Scan for the cell matching the given text and deliver its [X, Y] coordinate at center. 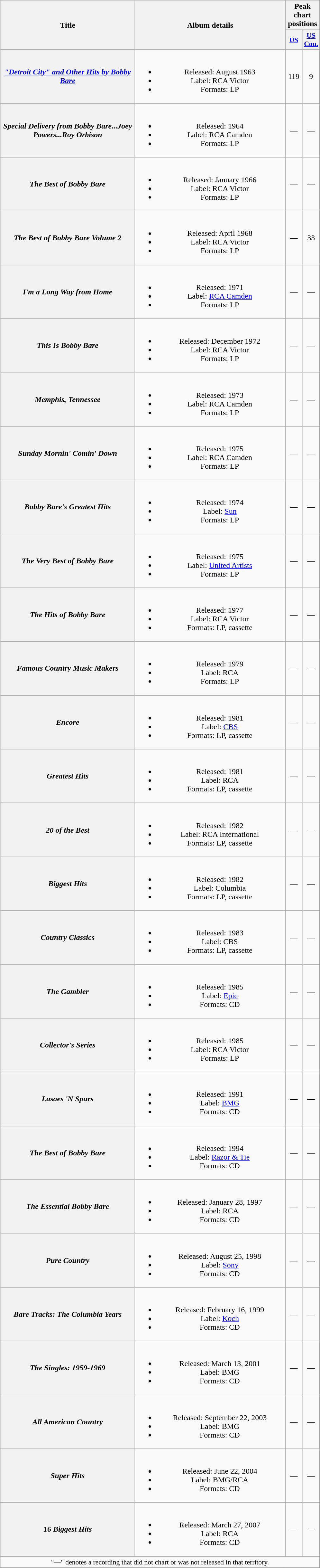
Released: March 27, 2007Label: RCAFormats: CD [210, 1529]
The Essential Bobby Bare [68, 1207]
Released: 1975Label: RCA CamdenFormats: LP [210, 453]
Released: 1975Label: United ArtistsFormats: LP [210, 561]
Released: 1977Label: RCA VictorFormats: LP, cassette [210, 615]
"—" denotes a recording that did not chart or was not released in that territory. [160, 1562]
Released: 1981Label: CBSFormats: LP, cassette [210, 722]
Released: 1994Label: Razor & TieFormats: CD [210, 1152]
Released: 1971Label: RCA CamdenFormats: LP [210, 292]
Released: 1964Label: RCA CamdenFormats: LP [210, 130]
Memphis, Tennessee [68, 399]
Released: February 16, 1999Label: KochFormats: CD [210, 1314]
Album details [210, 25]
119 [294, 77]
Released: 1985Label: EpicFormats: CD [210, 991]
Biggest Hits [68, 884]
Title [68, 25]
Lasoes 'N Spurs [68, 1099]
33 [311, 238]
Released: 1983Label: CBSFormats: LP, cassette [210, 937]
All American Country [68, 1422]
20 of the Best [68, 830]
16 Biggest Hits [68, 1529]
The Hits of Bobby Bare [68, 615]
Special Delivery from Bobby Bare...Joey Powers...Roy Orbison [68, 130]
Super Hits [68, 1476]
Country Classics [68, 937]
9 [311, 77]
The Gambler [68, 991]
Released: January 28, 1997Label: RCAFormats: CD [210, 1207]
Released: August 1963Label: RCA VictorFormats: LP [210, 77]
Released: January 1966Label: RCA VictorFormats: LP [210, 184]
The Singles: 1959-1969 [68, 1368]
Released: 1974Label: SunFormats: LP [210, 507]
Released: August 25, 1998Label: SonyFormats: CD [210, 1260]
Released: 1973Label: RCA CamdenFormats: LP [210, 399]
The Very Best of Bobby Bare [68, 561]
Sunday Mornin' Comin' Down [68, 453]
Released: 1991Label: BMGFormats: CD [210, 1099]
Released: June 22, 2004Label: BMG/RCAFormats: CD [210, 1476]
The Best of Bobby Bare Volume 2 [68, 238]
Released: December 1972Label: RCA VictorFormats: LP [210, 345]
Bare Tracks: The Columbia Years [68, 1314]
Released: March 13, 2001Label: BMGFormats: CD [210, 1368]
Peak chartpositions [302, 15]
I'm a Long Way from Home [68, 292]
Greatest Hits [68, 776]
Encore [68, 722]
Released: 1982Label: ColumbiaFormats: LP, cassette [210, 884]
"Detroit City" and Other Hits by Bobby Bare [68, 77]
Released: 1981Label: RCAFormats: LP, cassette [210, 776]
This Is Bobby Bare [68, 345]
Collector's Series [68, 1045]
Released: 1979Label: RCAFormats: LP [210, 669]
Released: April 1968Label: RCA VictorFormats: LP [210, 238]
Famous Country Music Makers [68, 669]
Released: 1985Label: RCA VictorFormats: LP [210, 1045]
Released: 1982Label: RCA InternationalFormats: LP, cassette [210, 830]
Pure Country [68, 1260]
US [294, 40]
USCou. [311, 40]
Bobby Bare's Greatest Hits [68, 507]
Released: September 22, 2003Label: BMGFormats: CD [210, 1422]
